Extract the [X, Y] coordinate from the center of the cell holding the provided text.  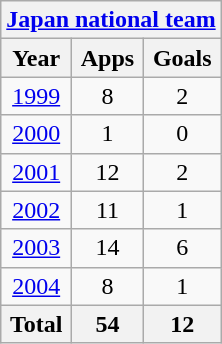
54 [108, 324]
Japan national team [111, 20]
Goals [182, 58]
6 [182, 248]
0 [182, 134]
14 [108, 248]
Total [36, 324]
2004 [36, 286]
11 [108, 210]
Apps [108, 58]
2002 [36, 210]
2000 [36, 134]
Year [36, 58]
2003 [36, 248]
1999 [36, 96]
2001 [36, 172]
